Return [X, Y] of the center of cell containing provided text 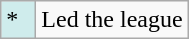
* [18, 20]
Led the league [112, 20]
